From the cell containing the given text, extract its center point as (x, y) coordinate. 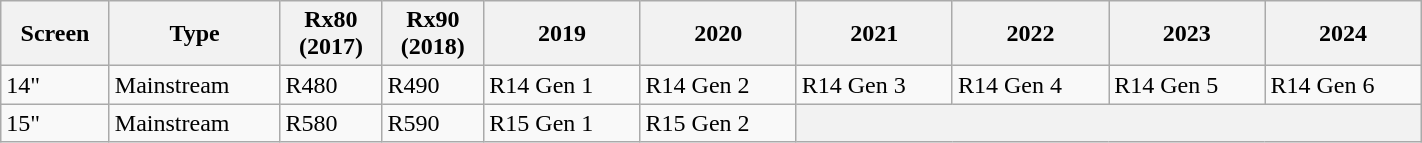
Rx90 (2018) (433, 34)
R14 Gen 6 (1343, 85)
R480 (331, 85)
Screen (56, 34)
14" (56, 85)
2024 (1343, 34)
R14 Gen 3 (874, 85)
R15 Gen 1 (562, 123)
R490 (433, 85)
R590 (433, 123)
R14 Gen 4 (1030, 85)
2021 (874, 34)
Rx80 (2017) (331, 34)
R580 (331, 123)
R14 Gen 5 (1187, 85)
15" (56, 123)
R14 Gen 1 (562, 85)
2019 (562, 34)
R15 Gen 2 (718, 123)
R14 Gen 2 (718, 85)
2022 (1030, 34)
Type (194, 34)
2020 (718, 34)
2023 (1187, 34)
